Search for the cell housing the specified text and yield its (x, y) center coordinate. 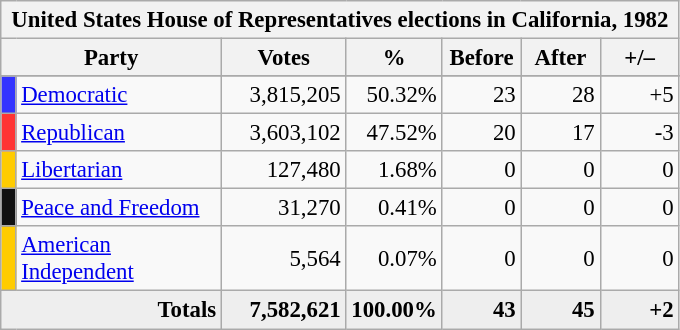
0.07% (394, 258)
-3 (640, 133)
31,270 (284, 208)
7,582,621 (284, 310)
Before (482, 58)
50.32% (394, 95)
Peace and Freedom (119, 208)
After (560, 58)
5,564 (284, 258)
Totals (112, 310)
Party (112, 58)
17 (560, 133)
3,815,205 (284, 95)
Votes (284, 58)
127,480 (284, 170)
American Independent (119, 258)
+5 (640, 95)
Republican (119, 133)
+/– (640, 58)
47.52% (394, 133)
+2 (640, 310)
45 (560, 310)
100.00% (394, 310)
1.68% (394, 170)
23 (482, 95)
28 (560, 95)
United States House of Representatives elections in California, 1982 (340, 20)
20 (482, 133)
Libertarian (119, 170)
3,603,102 (284, 133)
% (394, 58)
0.41% (394, 208)
43 (482, 310)
Democratic (119, 95)
